For the text-containing cell, return its midpoint in [x, y] coordinate format. 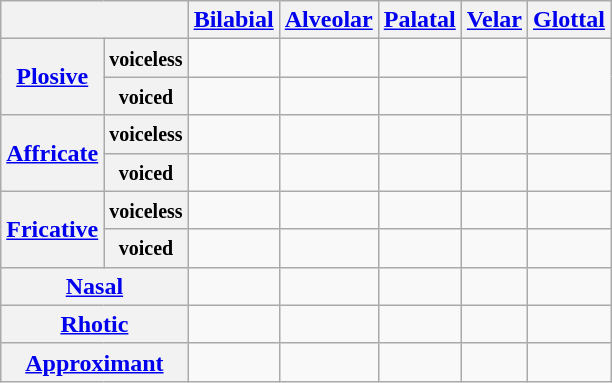
Plosive [52, 77]
Affricate [52, 153]
Rhotic [94, 324]
Approximant [94, 362]
Bilabial [234, 20]
Glottal [568, 20]
Nasal [94, 286]
Velar [494, 20]
Palatal [420, 20]
Alveolar [328, 20]
Fricative [52, 229]
